Scan for the cell matching the given text and deliver its (X, Y) coordinate at center. 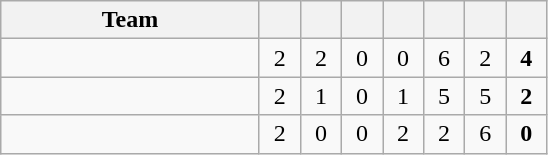
4 (526, 58)
Team (130, 20)
